Search for the cell housing the specified text and yield its (x, y) center coordinate. 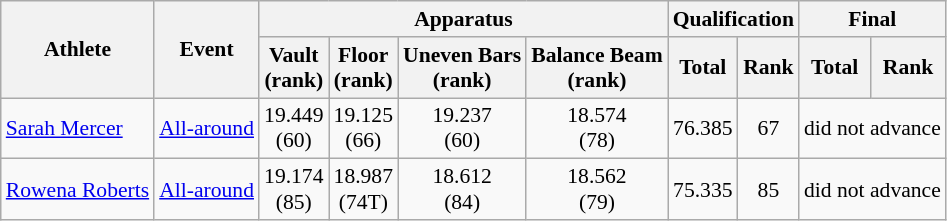
Vault(rank) (294, 68)
19.174(85) (294, 190)
18.612(84) (462, 190)
Final (872, 19)
19.125(66) (364, 128)
Rowena Roberts (78, 190)
85 (768, 190)
Athlete (78, 50)
Balance Beam(rank) (596, 68)
Sarah Mercer (78, 128)
18.574(78) (596, 128)
75.335 (703, 190)
Uneven Bars(rank) (462, 68)
Floor(rank) (364, 68)
19.237(60) (462, 128)
19.449(60) (294, 128)
18.562(79) (596, 190)
18.987(74T) (364, 190)
67 (768, 128)
76.385 (703, 128)
Apparatus (464, 19)
Event (206, 50)
Qualification (734, 19)
